Return the (x, y) coordinate for the center point of the cell that contains the specified text.  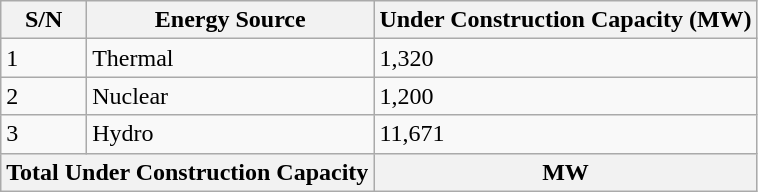
Energy Source (230, 20)
Thermal (230, 58)
Total Under Construction Capacity (188, 172)
1,320 (566, 58)
MW (566, 172)
1 (44, 58)
S/N (44, 20)
Under Construction Capacity (MW) (566, 20)
1,200 (566, 96)
3 (44, 134)
2 (44, 96)
Nuclear (230, 96)
Hydro (230, 134)
11,671 (566, 134)
